For the text-containing cell, return its midpoint in (x, y) coordinate format. 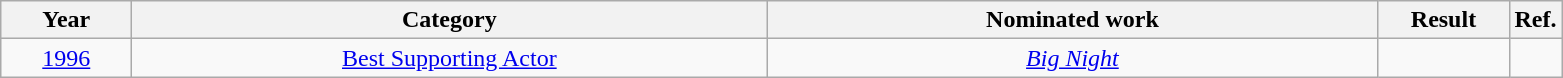
1996 (66, 58)
Year (66, 20)
Best Supporting Actor (450, 58)
Ref. (1536, 20)
Nominated work (1072, 20)
Big Night (1072, 58)
Category (450, 20)
Result (1444, 20)
